Determine the (X, Y) coordinate at the center of the cell enclosing the given text.  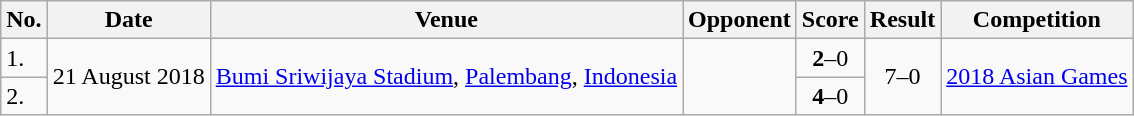
Competition (1037, 20)
Opponent (740, 20)
Venue (446, 20)
2018 Asian Games (1037, 77)
2. (24, 96)
Score (830, 20)
1. (24, 58)
2–0 (830, 58)
Date (128, 20)
21 August 2018 (128, 77)
Bumi Sriwijaya Stadium, Palembang, Indonesia (446, 77)
7–0 (902, 77)
4–0 (830, 96)
Result (902, 20)
No. (24, 20)
